Pinpoint the cell where the given text exists, returning its [x, y] midpoint coordinate. 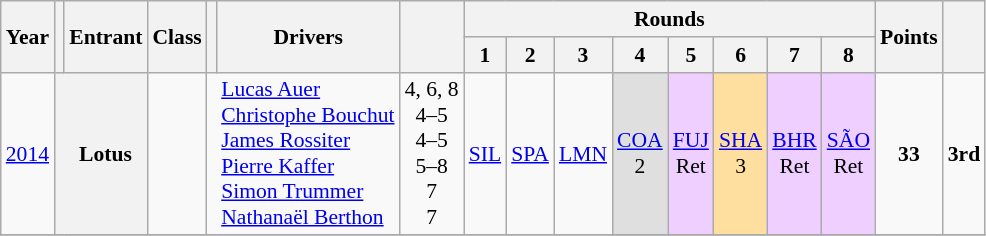
SIL [486, 154]
1 [486, 55]
SPA [530, 154]
6 [740, 55]
FUJRet [691, 154]
SÃORet [848, 154]
Class [176, 36]
4, 6, 84–54–55–877 [432, 154]
Points [909, 36]
COA2 [640, 154]
Rounds [670, 19]
Lotus [106, 154]
Entrant [106, 36]
7 [794, 55]
3rd [964, 154]
Lucas AuerChristophe BouchutJames RossiterPierre KafferSimon TrummerNathanaël Berthon [308, 154]
2014 [28, 154]
3 [583, 55]
8 [848, 55]
LMN [583, 154]
4 [640, 55]
33 [909, 154]
Drivers [308, 36]
2 [530, 55]
BHRRet [794, 154]
5 [691, 55]
Year [28, 36]
SHA3 [740, 154]
